Scan for the cell matching the given text and deliver its [X, Y] coordinate at center. 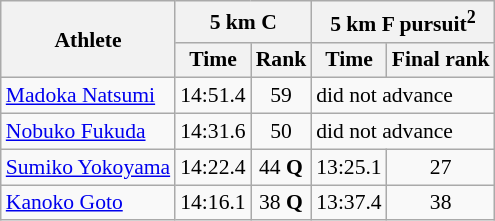
Nobuko Fukuda [88, 132]
44 Q [282, 167]
14:22.4 [212, 167]
13:25.1 [348, 167]
50 [282, 132]
5 km F pursuit2 [402, 22]
Sumiko Yokoyama [88, 167]
38 Q [282, 203]
38 [441, 203]
13:37.4 [348, 203]
Final rank [441, 60]
14:31.6 [212, 132]
Rank [282, 60]
Madoka Natsumi [88, 96]
27 [441, 167]
Athlete [88, 40]
5 km C [243, 22]
14:51.4 [212, 96]
59 [282, 96]
Kanoko Goto [88, 203]
14:16.1 [212, 203]
